Find where the given text appears and provide that cell's center as [x, y] coordinate. 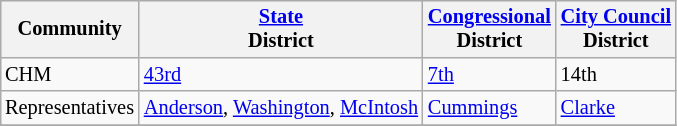
CHM [70, 75]
StateDistrict [281, 29]
7th [490, 75]
Cummings [490, 108]
Anderson, Washington, McIntosh [281, 108]
43rd [281, 75]
Clarke [616, 108]
City CouncilDistrict [616, 29]
Representatives [70, 108]
CongressionalDistrict [490, 29]
Community [70, 29]
14th [616, 75]
